Return [x, y] of the center of cell containing provided text 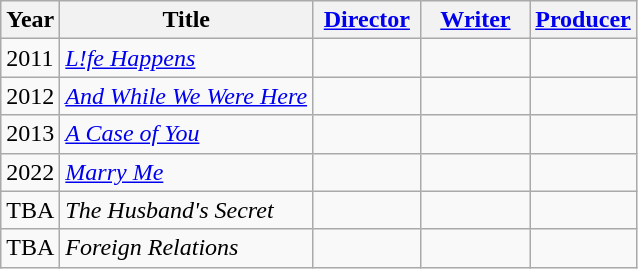
The Husband's Secret [186, 210]
A Case of You [186, 134]
Marry Me [186, 172]
L!fe Happens [186, 58]
And While We Were Here [186, 96]
Title [186, 20]
2013 [30, 134]
2012 [30, 96]
Year [30, 20]
2022 [30, 172]
2011 [30, 58]
Foreign Relations [186, 248]
Director [368, 20]
Writer [476, 20]
Producer [584, 20]
